Locate the cell with the specified text and output its (X, Y) center coordinate. 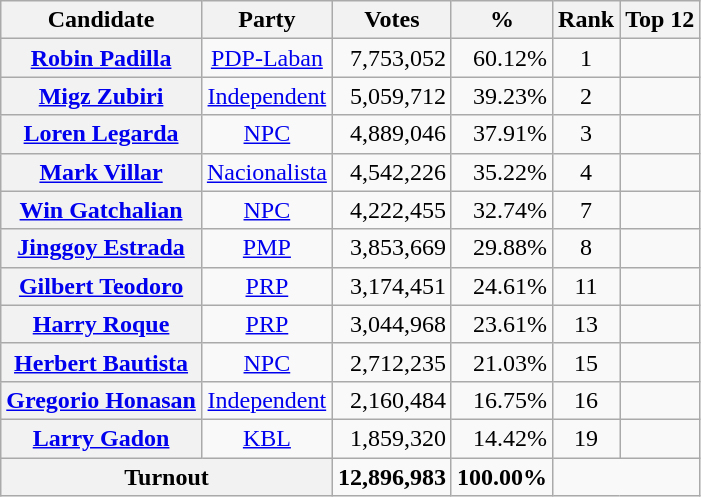
16 (586, 400)
16.75% (502, 400)
23.61% (502, 324)
7,753,052 (392, 58)
60.12% (502, 58)
PDP-Laban (266, 58)
32.74% (502, 210)
Turnout (167, 477)
14.42% (502, 438)
4 (586, 172)
2,160,484 (392, 400)
1 (586, 58)
35.22% (502, 172)
Rank (586, 20)
37.91% (502, 134)
3,174,451 (392, 286)
19 (586, 438)
100.00% (502, 477)
39.23% (502, 96)
Migz Zubiri (102, 96)
2 (586, 96)
12,896,983 (392, 477)
5,059,712 (392, 96)
4,542,226 (392, 172)
4,222,455 (392, 210)
13 (586, 324)
15 (586, 362)
Votes (392, 20)
8 (586, 248)
4,889,046 (392, 134)
Party (266, 20)
3 (586, 134)
3,044,968 (392, 324)
29.88% (502, 248)
3,853,669 (392, 248)
11 (586, 286)
24.61% (502, 286)
1,859,320 (392, 438)
Candidate (102, 20)
% (502, 20)
21.03% (502, 362)
2,712,235 (392, 362)
Robin Padilla (102, 58)
PMP (266, 248)
Jinggoy Estrada (102, 248)
Nacionalista (266, 172)
Harry Roque (102, 324)
KBL (266, 438)
Gilbert Teodoro (102, 286)
Herbert Bautista (102, 362)
Larry Gadon (102, 438)
Win Gatchalian (102, 210)
Mark Villar (102, 172)
Loren Legarda (102, 134)
Top 12 (660, 20)
Gregorio Honasan (102, 400)
7 (586, 210)
